Detect which cell encompasses the target text, then output its [X, Y] center coordinate. 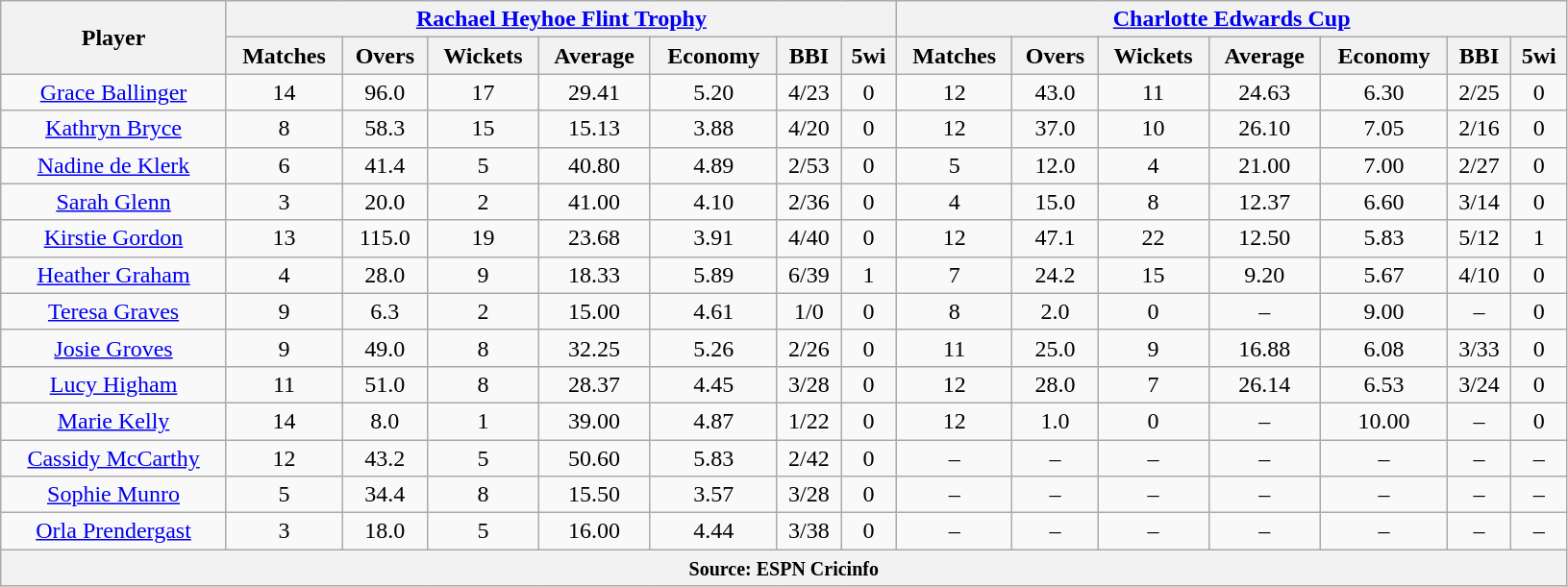
6.08 [1384, 348]
Grace Ballinger [113, 92]
6.3 [385, 311]
3/24 [1479, 384]
43.2 [385, 458]
15.50 [594, 495]
115.0 [385, 238]
51.0 [385, 384]
29.41 [594, 92]
4/23 [809, 92]
47.1 [1056, 238]
Sophie Munro [113, 495]
24.2 [1056, 275]
Kathryn Bryce [113, 129]
26.10 [1265, 129]
3/38 [809, 531]
58.3 [385, 129]
Rachael Heyhoe Flint Trophy [561, 19]
2/27 [1479, 165]
10 [1154, 129]
41.00 [594, 202]
6.53 [1384, 384]
41.4 [385, 165]
4.45 [713, 384]
4.89 [713, 165]
2/16 [1479, 129]
Cassidy McCarthy [113, 458]
5.26 [713, 348]
40.80 [594, 165]
Orla Prendergast [113, 531]
32.25 [594, 348]
3.88 [713, 129]
Player [113, 37]
5.89 [713, 275]
Sarah Glenn [113, 202]
43.0 [1056, 92]
96.0 [385, 92]
6 [284, 165]
15.13 [594, 129]
Heather Graham [113, 275]
Nadine de Klerk [113, 165]
4.44 [713, 531]
6.30 [1384, 92]
10.00 [1384, 421]
7.00 [1384, 165]
3.91 [713, 238]
Kirstie Gordon [113, 238]
Marie Kelly [113, 421]
37.0 [1056, 129]
6.60 [1384, 202]
3.57 [713, 495]
17 [483, 92]
15.0 [1056, 202]
16.88 [1265, 348]
Teresa Graves [113, 311]
24.63 [1265, 92]
4/10 [1479, 275]
8.0 [385, 421]
4/20 [809, 129]
19 [483, 238]
49.0 [385, 348]
50.60 [594, 458]
Lucy Higham [113, 384]
18.33 [594, 275]
34.4 [385, 495]
5/12 [1479, 238]
3/14 [1479, 202]
4.61 [713, 311]
21.00 [1265, 165]
2/25 [1479, 92]
9.20 [1265, 275]
39.00 [594, 421]
2/53 [809, 165]
1.0 [1056, 421]
2/36 [809, 202]
1/0 [809, 311]
13 [284, 238]
23.68 [594, 238]
15.00 [594, 311]
22 [1154, 238]
5.67 [1384, 275]
18.0 [385, 531]
6/39 [809, 275]
26.14 [1265, 384]
4.87 [713, 421]
Josie Groves [113, 348]
2/26 [809, 348]
28.37 [594, 384]
2/42 [809, 458]
25.0 [1056, 348]
Charlotte Edwards Cup [1231, 19]
Source: ESPN Cricinfo [784, 568]
3/33 [1479, 348]
12.50 [1265, 238]
5.20 [713, 92]
1/22 [809, 421]
7.05 [1384, 129]
16.00 [594, 531]
12.37 [1265, 202]
2.0 [1056, 311]
4/40 [809, 238]
9.00 [1384, 311]
20.0 [385, 202]
4.10 [713, 202]
12.0 [1056, 165]
